Capture the cell that displays the provided text and extract its [x, y] central coordinate. 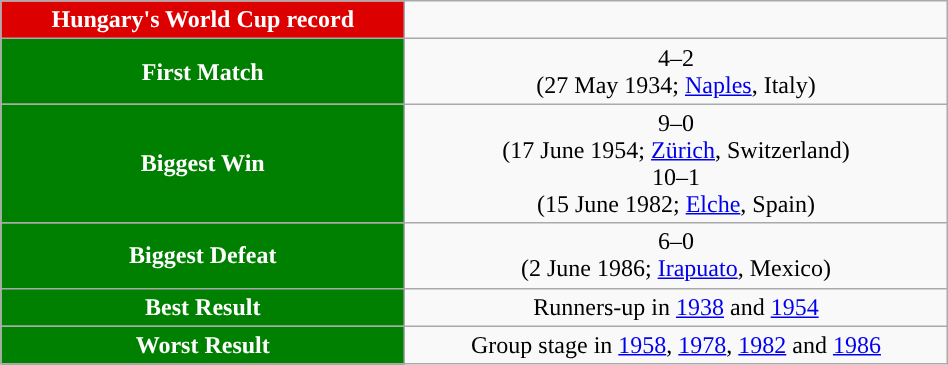
Biggest Defeat [203, 256]
First Match [203, 72]
Hungary's World Cup record [203, 20]
9–0 (17 June 1954; Zürich, Switzerland) 10–1 (15 June 1982; Elche, Spain) [676, 164]
Worst Result [203, 345]
Group stage in 1958, 1978, 1982 and 1986 [676, 345]
Best Result [203, 307]
6–0 (2 June 1986; Irapuato, Mexico) [676, 256]
4–2 (27 May 1934; Naples, Italy) [676, 72]
Runners-up in 1938 and 1954 [676, 307]
Biggest Win [203, 164]
